Identify which cell holds the provided text, then report its [X, Y] central coordinate. 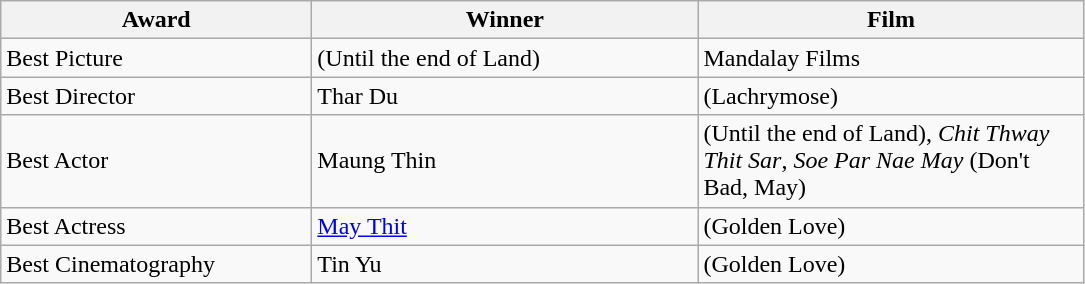
Mandalay Films [891, 58]
(Until the end of Land) [505, 58]
(Lachrymose) [891, 96]
(Until the end of Land), Chit Thway Thit Sar, Soe Par Nae May (Don't Bad, May) [891, 161]
Best Cinematography [156, 264]
Award [156, 20]
Film [891, 20]
Best Actress [156, 226]
Maung Thin [505, 161]
Winner [505, 20]
Best Director [156, 96]
Thar Du [505, 96]
May Thit [505, 226]
Best Picture [156, 58]
Tin Yu [505, 264]
Best Actor [156, 161]
